Determine the [x, y] coordinate at the center of the cell enclosing the given text.  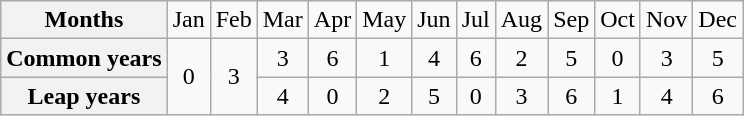
Apr [332, 20]
Common years [84, 58]
Nov [666, 20]
Mar [282, 20]
Feb [234, 20]
Dec [718, 20]
Leap years [84, 96]
Jan [188, 20]
Months [84, 20]
Jul [476, 20]
Aug [521, 20]
Sep [572, 20]
Oct [618, 20]
Jun [434, 20]
May [384, 20]
